From the cell containing the given text, extract its center point as [X, Y] coordinate. 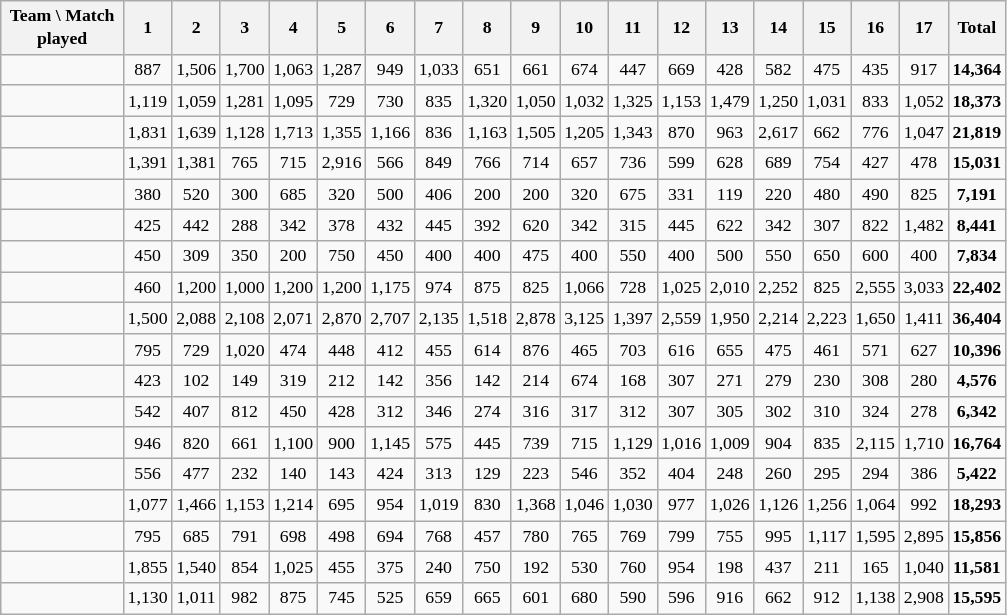
460 [148, 288]
214 [536, 380]
7,834 [976, 256]
11 [632, 28]
2 [196, 28]
380 [148, 194]
406 [438, 194]
316 [536, 412]
13 [730, 28]
669 [682, 70]
917 [924, 70]
1,040 [924, 566]
1,595 [876, 536]
18,373 [976, 100]
288 [244, 226]
657 [584, 162]
556 [148, 474]
7 [438, 28]
14 [778, 28]
432 [390, 226]
982 [244, 598]
4 [294, 28]
1,500 [148, 318]
1,047 [924, 132]
1,100 [294, 442]
3,033 [924, 288]
1,129 [632, 442]
628 [730, 162]
780 [536, 536]
1,831 [148, 132]
15,595 [976, 598]
1,031 [828, 100]
730 [390, 100]
392 [488, 226]
1,026 [730, 504]
582 [778, 70]
620 [536, 226]
1,138 [876, 598]
1,256 [828, 504]
900 [342, 442]
375 [390, 566]
9 [536, 28]
15,031 [976, 162]
478 [924, 162]
754 [828, 162]
995 [778, 536]
412 [390, 350]
974 [438, 288]
992 [924, 504]
119 [730, 194]
2,115 [876, 442]
2,214 [778, 318]
16,764 [976, 442]
386 [924, 474]
240 [438, 566]
1,325 [632, 100]
346 [438, 412]
7,191 [976, 194]
143 [342, 474]
36,404 [976, 318]
1,020 [244, 350]
305 [730, 412]
912 [828, 598]
278 [924, 412]
461 [828, 350]
378 [342, 226]
1,713 [294, 132]
525 [390, 598]
1,175 [390, 288]
849 [438, 162]
655 [730, 350]
1,052 [924, 100]
2,870 [342, 318]
437 [778, 566]
404 [682, 474]
1,287 [342, 70]
423 [148, 380]
14,364 [976, 70]
477 [196, 474]
1,128 [244, 132]
1,009 [730, 442]
324 [876, 412]
854 [244, 566]
1,250 [778, 100]
230 [828, 380]
766 [488, 162]
8 [488, 28]
4,576 [976, 380]
739 [536, 442]
736 [632, 162]
1,397 [632, 318]
1,117 [828, 536]
350 [244, 256]
1,320 [488, 100]
1,066 [584, 288]
760 [632, 566]
2,108 [244, 318]
16 [876, 28]
916 [730, 598]
755 [730, 536]
887 [148, 70]
12 [682, 28]
2,223 [828, 318]
520 [196, 194]
1,095 [294, 100]
192 [536, 566]
1,011 [196, 598]
149 [244, 380]
745 [342, 598]
2,559 [682, 318]
274 [488, 412]
1,482 [924, 226]
212 [342, 380]
946 [148, 442]
812 [244, 412]
498 [342, 536]
728 [632, 288]
1,700 [244, 70]
1,355 [342, 132]
698 [294, 536]
Total [976, 28]
1,518 [488, 318]
1,466 [196, 504]
232 [244, 474]
1,000 [244, 288]
768 [438, 536]
1,119 [148, 100]
949 [390, 70]
6,342 [976, 412]
10 [584, 28]
601 [536, 598]
3 [244, 28]
833 [876, 100]
102 [196, 380]
769 [632, 536]
776 [876, 132]
1,205 [584, 132]
10,396 [976, 350]
248 [730, 474]
425 [148, 226]
614 [488, 350]
830 [488, 504]
627 [924, 350]
566 [390, 162]
309 [196, 256]
1,077 [148, 504]
424 [390, 474]
223 [536, 474]
2,916 [342, 162]
600 [876, 256]
791 [244, 536]
714 [536, 162]
22,402 [976, 288]
447 [632, 70]
198 [730, 566]
2,252 [778, 288]
211 [828, 566]
1,130 [148, 598]
1,391 [148, 162]
271 [730, 380]
356 [438, 380]
280 [924, 380]
596 [682, 598]
1 [148, 28]
490 [876, 194]
260 [778, 474]
294 [876, 474]
2,895 [924, 536]
6 [390, 28]
319 [294, 380]
2,088 [196, 318]
1,540 [196, 566]
546 [584, 474]
870 [682, 132]
665 [488, 598]
904 [778, 442]
1,145 [390, 442]
427 [876, 162]
1,032 [584, 100]
5,422 [976, 474]
1,950 [730, 318]
352 [632, 474]
407 [196, 412]
977 [682, 504]
1,030 [632, 504]
2,617 [778, 132]
302 [778, 412]
1,163 [488, 132]
15,856 [976, 536]
17 [924, 28]
876 [536, 350]
703 [632, 350]
308 [876, 380]
694 [390, 536]
2,071 [294, 318]
1,050 [536, 100]
963 [730, 132]
1,281 [244, 100]
21,819 [976, 132]
689 [778, 162]
1,064 [876, 504]
1,214 [294, 504]
129 [488, 474]
2,908 [924, 598]
480 [828, 194]
2,707 [390, 318]
300 [244, 194]
571 [876, 350]
1,381 [196, 162]
448 [342, 350]
542 [148, 412]
313 [438, 474]
1,479 [730, 100]
599 [682, 162]
659 [438, 598]
2,135 [438, 318]
1,126 [778, 504]
590 [632, 598]
1,368 [536, 504]
1,505 [536, 132]
165 [876, 566]
651 [488, 70]
530 [584, 566]
1,016 [682, 442]
822 [876, 226]
435 [876, 70]
1,710 [924, 442]
1,033 [438, 70]
317 [584, 412]
474 [294, 350]
2,010 [730, 288]
8,441 [976, 226]
650 [828, 256]
465 [584, 350]
1,411 [924, 318]
457 [488, 536]
1,639 [196, 132]
15 [828, 28]
695 [342, 504]
Team \ Match played [62, 28]
836 [438, 132]
616 [682, 350]
279 [778, 380]
575 [438, 442]
220 [778, 194]
11,581 [976, 566]
2,555 [876, 288]
1,166 [390, 132]
1,650 [876, 318]
3,125 [584, 318]
331 [682, 194]
1,343 [632, 132]
140 [294, 474]
2,878 [536, 318]
295 [828, 474]
799 [682, 536]
622 [730, 226]
5 [342, 28]
680 [584, 598]
1,063 [294, 70]
1,506 [196, 70]
1,019 [438, 504]
1,855 [148, 566]
168 [632, 380]
310 [828, 412]
1,059 [196, 100]
315 [632, 226]
18,293 [976, 504]
442 [196, 226]
820 [196, 442]
675 [632, 194]
1,046 [584, 504]
